Return the (X, Y) coordinate for the center point of the cell that contains the specified text.  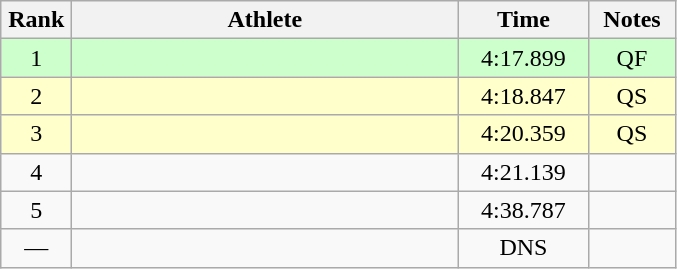
4:38.787 (524, 210)
4:20.359 (524, 134)
— (36, 248)
5 (36, 210)
4:21.139 (524, 172)
4:17.899 (524, 58)
Rank (36, 20)
1 (36, 58)
Notes (632, 20)
4:18.847 (524, 96)
3 (36, 134)
4 (36, 172)
DNS (524, 248)
Athlete (265, 20)
2 (36, 96)
Time (524, 20)
QF (632, 58)
